Scan for the cell matching the given text and deliver its [X, Y] coordinate at center. 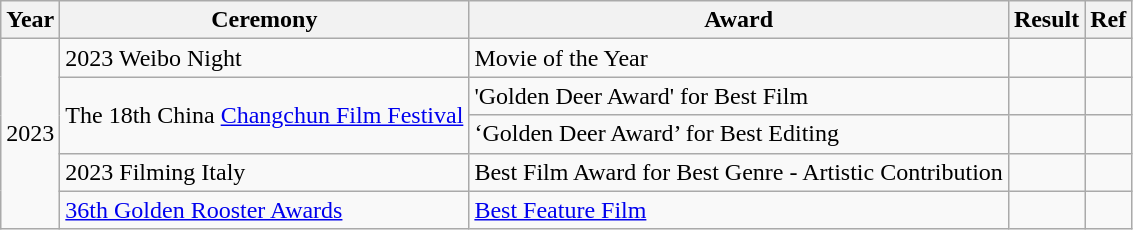
Year [30, 20]
Movie of the Year [738, 58]
The 18th China Changchun Film Festival [264, 115]
Ceremony [264, 20]
2023 [30, 134]
36th Golden Rooster Awards [264, 210]
2023 Weibo Night [264, 58]
'Golden Deer Award' for Best Film [738, 96]
‘Golden Deer Award’ for Best Editing [738, 134]
Result [1046, 20]
Best Film Award for Best Genre - Artistic Contribution [738, 172]
Award [738, 20]
2023 Filming Italy [264, 172]
Best Feature Film [738, 210]
Ref [1108, 20]
